Return (X, Y) of the center of cell containing provided text 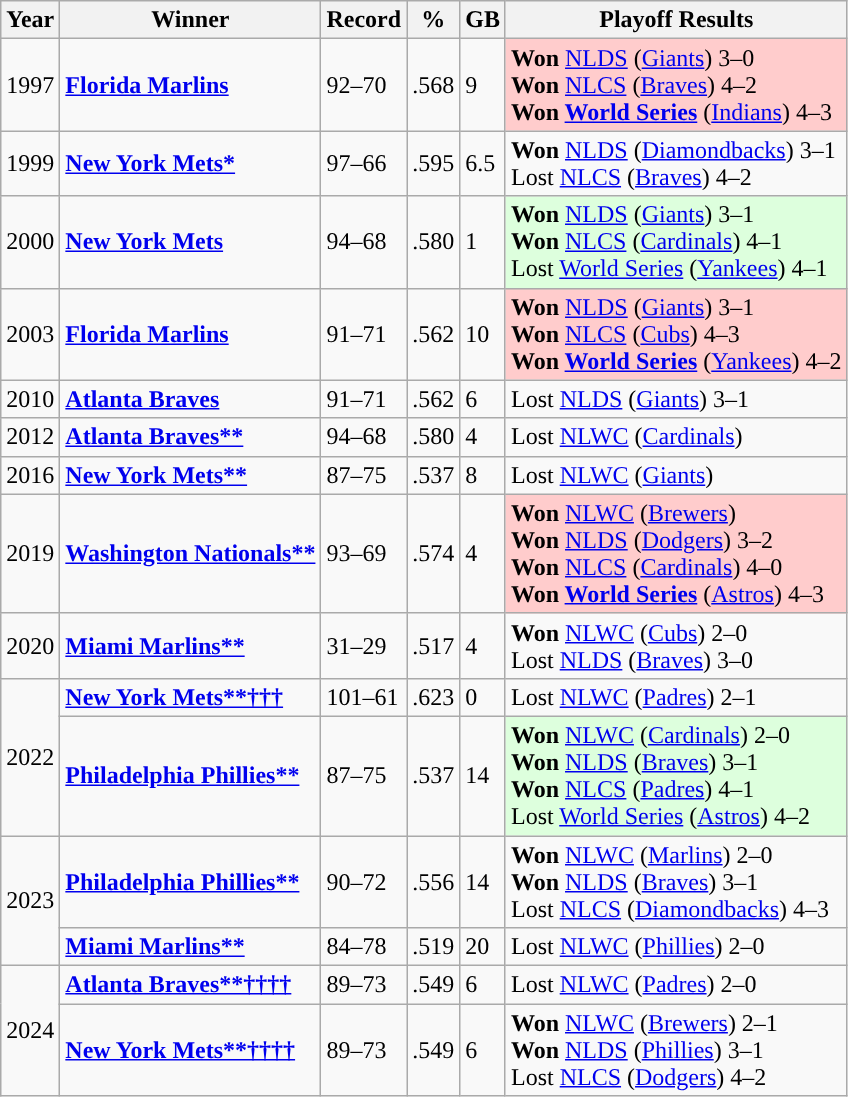
92–70 (364, 85)
2016 (30, 475)
Lost NLWC (Phillies) 2–0 (676, 947)
New York Mets* (190, 164)
Lost NLDS (Giants) 3–1 (676, 399)
Won NLDS (Giants) 3–0Won NLCS (Braves) 4–2Won World Series (Indians) 4–3 (676, 85)
2023 (30, 901)
% (434, 20)
31–29 (364, 646)
Lost NLWC (Giants) (676, 475)
Won NLDS (Giants) 3–1Won NLCS (Cardinals) 4–1Lost World Series (Yankees) 4–1 (676, 242)
8 (483, 475)
New York Mets** (190, 475)
2024 (30, 1031)
Washington Nationals** (190, 554)
.556 (434, 882)
9 (483, 85)
.568 (434, 85)
2010 (30, 399)
.574 (434, 554)
.517 (434, 646)
Won NLDS (Diamondbacks) 3–1Lost NLCS (Braves) 4–2 (676, 164)
Lost NLWC (Padres) 2–0 (676, 985)
6.5 (483, 164)
2003 (30, 334)
Lost NLWC (Padres) 2–1 (676, 697)
New York Mets**††† (190, 697)
97–66 (364, 164)
Atlanta Braves**†††† (190, 985)
93–69 (364, 554)
New York Mets**†††† (190, 1050)
2012 (30, 437)
.595 (434, 164)
2019 (30, 554)
84–78 (364, 947)
Atlanta Braves** (190, 437)
1 (483, 242)
90–72 (364, 882)
GB (483, 20)
Won NLWC (Brewers)Won NLDS (Dodgers) 3–2Won NLCS (Cardinals) 4–0Won World Series (Astros) 4–3 (676, 554)
0 (483, 697)
1997 (30, 85)
2020 (30, 646)
Won NLDS (Giants) 3–1Won NLCS (Cubs) 4–3Won World Series (Yankees) 4–2 (676, 334)
20 (483, 947)
.519 (434, 947)
Won NLWC (Cardinals) 2–0Won NLDS (Braves) 3–1Won NLCS (Padres) 4–1Lost World Series (Astros) 4–2 (676, 776)
Won NLWC (Brewers) 2–1Won NLDS (Phillies) 3–1Lost NLCS (Dodgers) 4–2 (676, 1050)
Atlanta Braves (190, 399)
Won NLWC (Marlins) 2–0Won NLDS (Braves) 3–1Lost NLCS (Diamondbacks) 4–3 (676, 882)
New York Mets (190, 242)
Won NLWC (Cubs) 2–0Lost NLDS (Braves) 3–0 (676, 646)
10 (483, 334)
Playoff Results (676, 20)
2022 (30, 756)
Winner (190, 20)
101–61 (364, 697)
Record (364, 20)
1999 (30, 164)
2000 (30, 242)
Lost NLWC (Cardinals) (676, 437)
Year (30, 20)
.623 (434, 697)
